Extract the (x, y) coordinate from the center of the cell holding the provided text.  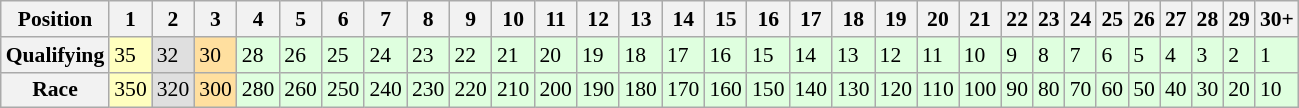
260 (300, 90)
200 (556, 90)
60 (1112, 90)
120 (896, 90)
130 (854, 90)
250 (344, 90)
210 (514, 90)
320 (174, 90)
220 (470, 90)
27 (1176, 19)
70 (1081, 90)
100 (980, 90)
80 (1049, 90)
240 (386, 90)
150 (768, 90)
Race (55, 90)
110 (938, 90)
280 (258, 90)
32 (174, 55)
35 (130, 55)
30+ (1277, 19)
300 (216, 90)
Qualifying (55, 55)
170 (684, 90)
180 (640, 90)
190 (598, 90)
90 (1017, 90)
40 (1176, 90)
Position (55, 19)
160 (726, 90)
230 (428, 90)
29 (1239, 19)
350 (130, 90)
50 (1144, 90)
140 (810, 90)
